Locate the cell with the specified text and output its (X, Y) center coordinate. 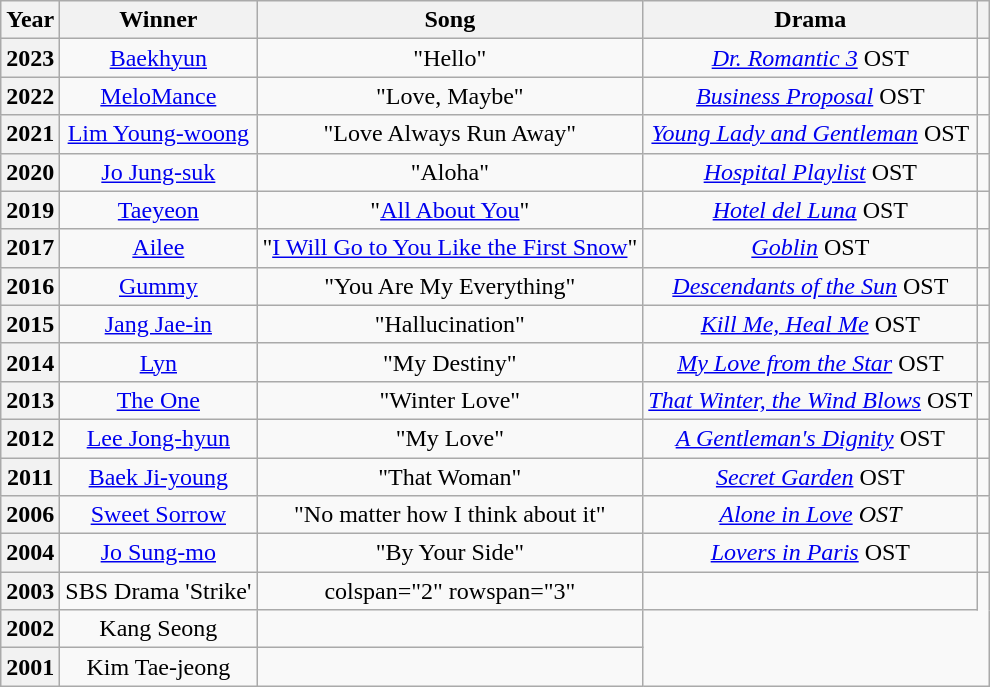
2002 (30, 629)
Alone in Love OST (810, 515)
The One (158, 400)
"You Are My Everything" (450, 286)
2003 (30, 591)
Hotel del Luna OST (810, 210)
Lim Young-woong (158, 134)
Baekhyun (158, 58)
"Love Always Run Away" (450, 134)
2022 (30, 96)
"Aloha" (450, 172)
Winner (158, 20)
2013 (30, 400)
"Hello" (450, 58)
Ailee (158, 248)
Lyn (158, 362)
"Hallucination" (450, 324)
"All About You" (450, 210)
Year (30, 20)
Goblin OST (810, 248)
2001 (30, 667)
2004 (30, 553)
"My Love" (450, 438)
SBS Drama 'Strike' (158, 591)
MeloMance (158, 96)
"My Destiny" (450, 362)
2006 (30, 515)
My Love from the Star OST (810, 362)
2011 (30, 477)
2020 (30, 172)
Jo Sung-mo (158, 553)
Kill Me, Heal Me OST (810, 324)
"Love, Maybe" (450, 96)
"Winter Love" (450, 400)
Sweet Sorrow (158, 515)
"No matter how I think about it" (450, 515)
"By Your Side" (450, 553)
That Winter, the Wind Blows OST (810, 400)
Drama (810, 20)
Song (450, 20)
Young Lady and Gentleman OST (810, 134)
2015 (30, 324)
2016 (30, 286)
2012 (30, 438)
Business Proposal OST (810, 96)
Baek Ji-young (158, 477)
Hospital Playlist OST (810, 172)
Descendants of the Sun OST (810, 286)
Secret Garden OST (810, 477)
2021 (30, 134)
2019 (30, 210)
Kim Tae-jeong (158, 667)
Jang Jae-in (158, 324)
Kang Seong (158, 629)
Lee Jong-hyun (158, 438)
Taeyeon (158, 210)
"That Woman" (450, 477)
Lovers in Paris OST (810, 553)
Gummy (158, 286)
A Gentleman's Dignity OST (810, 438)
2023 (30, 58)
Jo Jung-suk (158, 172)
2017 (30, 248)
"I Will Go to You Like the First Snow" (450, 248)
colspan="2" rowspan="3" (450, 591)
Dr. Romantic 3 OST (810, 58)
2014 (30, 362)
